Identify which cell holds the provided text, then report its [x, y] central coordinate. 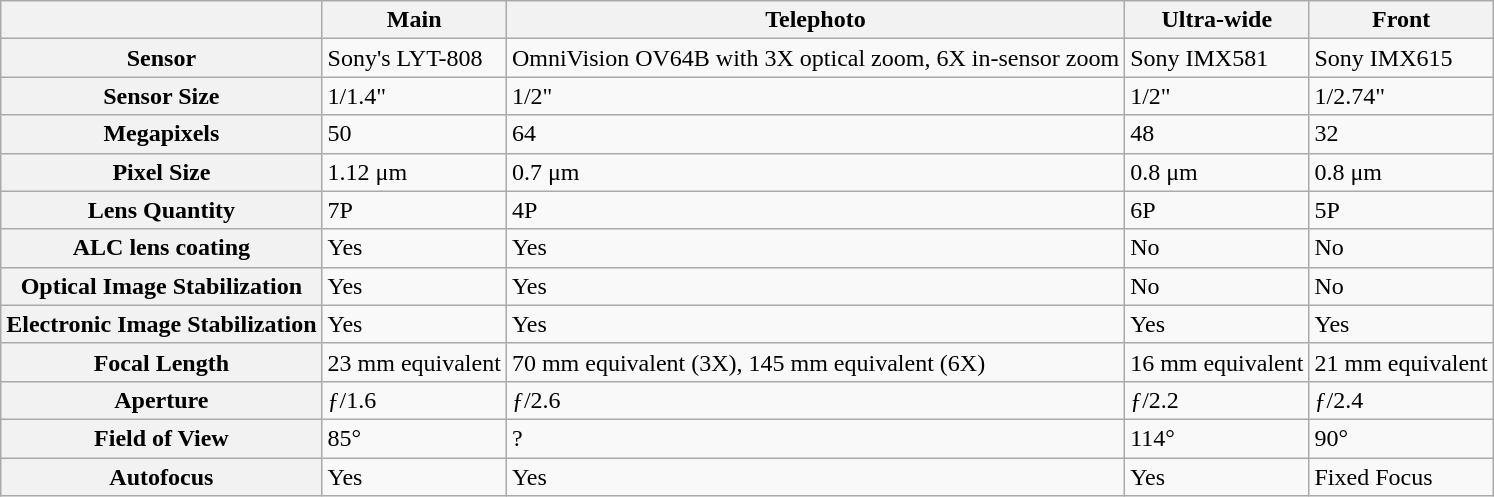
Electronic Image Stabilization [162, 324]
1.12 μm [414, 172]
Aperture [162, 400]
5P [1401, 210]
85° [414, 438]
Pixel Size [162, 172]
Sensor [162, 58]
Sony IMX615 [1401, 58]
32 [1401, 134]
ƒ/2.4 [1401, 400]
Telephoto [815, 20]
64 [815, 134]
1/1.4" [414, 96]
70 mm equivalent (3X), 145 mm equivalent (6X) [815, 362]
0.7 μm [815, 172]
ƒ/2.2 [1217, 400]
Field of View [162, 438]
7P [414, 210]
Autofocus [162, 477]
Main [414, 20]
Optical Image Stabilization [162, 286]
23 mm equivalent [414, 362]
4P [815, 210]
1/2.74" [1401, 96]
? [815, 438]
90° [1401, 438]
48 [1217, 134]
Ultra-wide [1217, 20]
Megapixels [162, 134]
OmniVision OV64B with 3X optical zoom, 6X in-sensor zoom [815, 58]
Focal Length [162, 362]
Front [1401, 20]
21 mm equivalent [1401, 362]
Fixed Focus [1401, 477]
Sony IMX581 [1217, 58]
16 mm equivalent [1217, 362]
ƒ/1.6 [414, 400]
Sensor Size [162, 96]
50 [414, 134]
ƒ/2.6 [815, 400]
114° [1217, 438]
ALC lens coating [162, 248]
Lens Quantity [162, 210]
6P [1217, 210]
Sony's LYT-808 [414, 58]
